Find where the given text appears and provide that cell's center as [X, Y] coordinate. 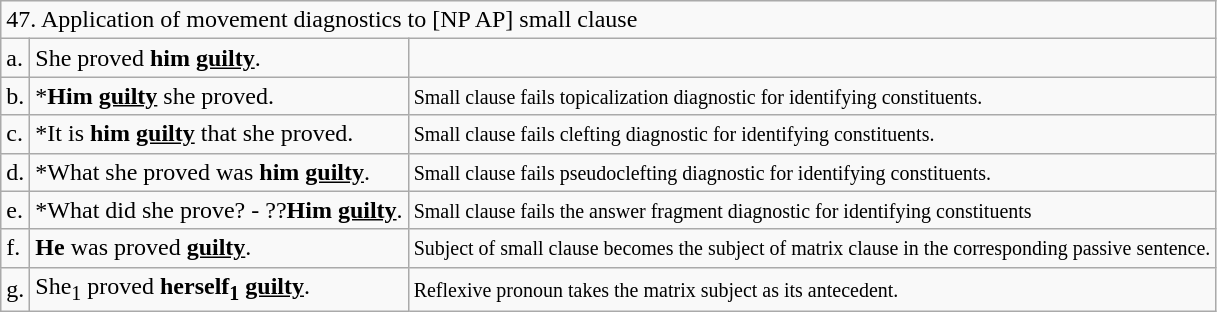
Small clause fails the answer fragment diagnostic for identifying constituents [812, 210]
Small clause fails pseudoclefting diagnostic for identifying constituents. [812, 172]
*What she proved was him guilty. [219, 172]
She proved him guilty. [219, 58]
He was proved guilty. [219, 248]
47. Application of movement diagnostics to [NP AP] small clause [608, 20]
*Him guilty she proved. [219, 96]
Small clause fails clefting diagnostic for identifying constituents. [812, 134]
Subject of small clause becomes the subject of matrix clause in the corresponding passive sentence. [812, 248]
e. [16, 210]
b. [16, 96]
g. [16, 289]
She1 proved herself1 guilty. [219, 289]
Reflexive pronoun takes the matrix subject as its antecedent. [812, 289]
*It is him guilty that she proved. [219, 134]
c. [16, 134]
Small clause fails topicalization diagnostic for identifying constituents. [812, 96]
*What did she prove? - ??Him guilty. [219, 210]
d. [16, 172]
a. [16, 58]
f. [16, 248]
